Detect which cell encompasses the target text, then output its [X, Y] center coordinate. 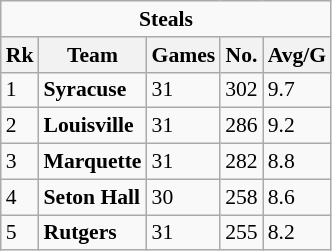
3 [20, 162]
Marquette [92, 162]
Syracuse [92, 90]
Steals [166, 19]
302 [242, 90]
282 [242, 162]
8.8 [297, 162]
Seton Hall [92, 197]
4 [20, 197]
9.7 [297, 90]
Team [92, 55]
1 [20, 90]
8.2 [297, 233]
Louisville [92, 126]
8.6 [297, 197]
Games [184, 55]
5 [20, 233]
Avg/G [297, 55]
2 [20, 126]
258 [242, 197]
30 [184, 197]
Rk [20, 55]
286 [242, 126]
Rutgers [92, 233]
9.2 [297, 126]
255 [242, 233]
No. [242, 55]
